Return the (x, y) coordinate for the center point of the cell that contains the specified text.  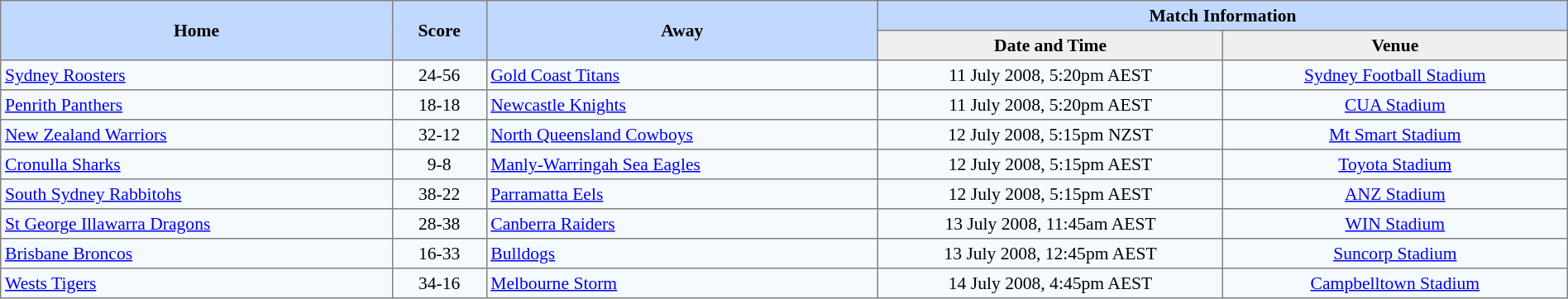
Newcastle Knights (682, 105)
Suncorp Stadium (1394, 254)
Canberra Raiders (682, 224)
New Zealand Warriors (197, 135)
24-56 (439, 75)
34-16 (439, 283)
Penrith Panthers (197, 105)
Mt Smart Stadium (1394, 135)
Brisbane Broncos (197, 254)
Toyota Stadium (1394, 164)
Away (682, 31)
Bulldogs (682, 254)
Campbelltown Stadium (1394, 283)
WIN Stadium (1394, 224)
Date and Time (1050, 45)
Match Information (1223, 16)
14 July 2008, 4:45pm AEST (1050, 283)
Venue (1394, 45)
Gold Coast Titans (682, 75)
32-12 (439, 135)
South Sydney Rabbitohs (197, 194)
Home (197, 31)
Parramatta Eels (682, 194)
Manly-Warringah Sea Eagles (682, 164)
12 July 2008, 5:15pm NZST (1050, 135)
9-8 (439, 164)
16-33 (439, 254)
13 July 2008, 12:45pm AEST (1050, 254)
ANZ Stadium (1394, 194)
38-22 (439, 194)
Wests Tigers (197, 283)
North Queensland Cowboys (682, 135)
Score (439, 31)
CUA Stadium (1394, 105)
Sydney Football Stadium (1394, 75)
18-18 (439, 105)
St George Illawarra Dragons (197, 224)
28-38 (439, 224)
Cronulla Sharks (197, 164)
Sydney Roosters (197, 75)
Melbourne Storm (682, 283)
13 July 2008, 11:45am AEST (1050, 224)
